For the text-containing cell, return its midpoint in [x, y] coordinate format. 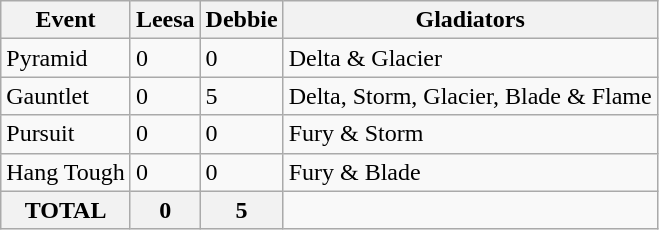
Debbie [242, 20]
Delta, Storm, Glacier, Blade & Flame [470, 96]
Leesa [165, 20]
Gladiators [470, 20]
Gauntlet [66, 96]
Fury & Storm [470, 134]
TOTAL [66, 210]
Hang Tough [66, 172]
Fury & Blade [470, 172]
Delta & Glacier [470, 58]
Pyramid [66, 58]
Event [66, 20]
Pursuit [66, 134]
